For the text-containing cell, return its midpoint in [x, y] coordinate format. 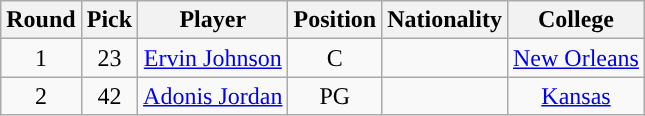
2 [41, 96]
Pick [109, 20]
Position [335, 20]
C [335, 58]
1 [41, 58]
Player [213, 20]
Adonis Jordan [213, 96]
Round [41, 20]
23 [109, 58]
New Orleans [576, 58]
Nationality [445, 20]
PG [335, 96]
42 [109, 96]
Ervin Johnson [213, 58]
Kansas [576, 96]
College [576, 20]
